Identify which cell holds the provided text, then report its [X, Y] central coordinate. 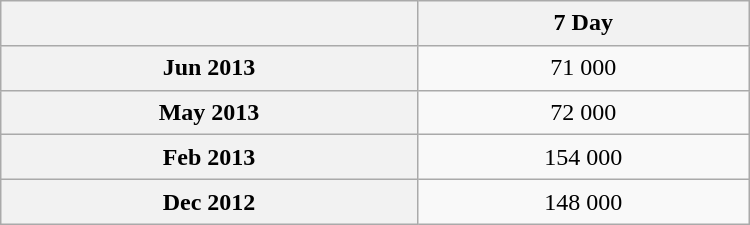
Feb 2013 [209, 158]
154 000 [583, 158]
Dec 2012 [209, 202]
71 000 [583, 68]
7 Day [583, 24]
72 000 [583, 112]
148 000 [583, 202]
May 2013 [209, 112]
Jun 2013 [209, 68]
